Detect which cell encompasses the target text, then output its (X, Y) center coordinate. 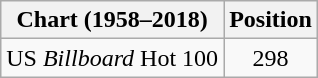
Chart (1958–2018) (112, 20)
Position (271, 20)
US Billboard Hot 100 (112, 58)
298 (271, 58)
